Determine the (X, Y) coordinate at the center of the cell enclosing the given text.  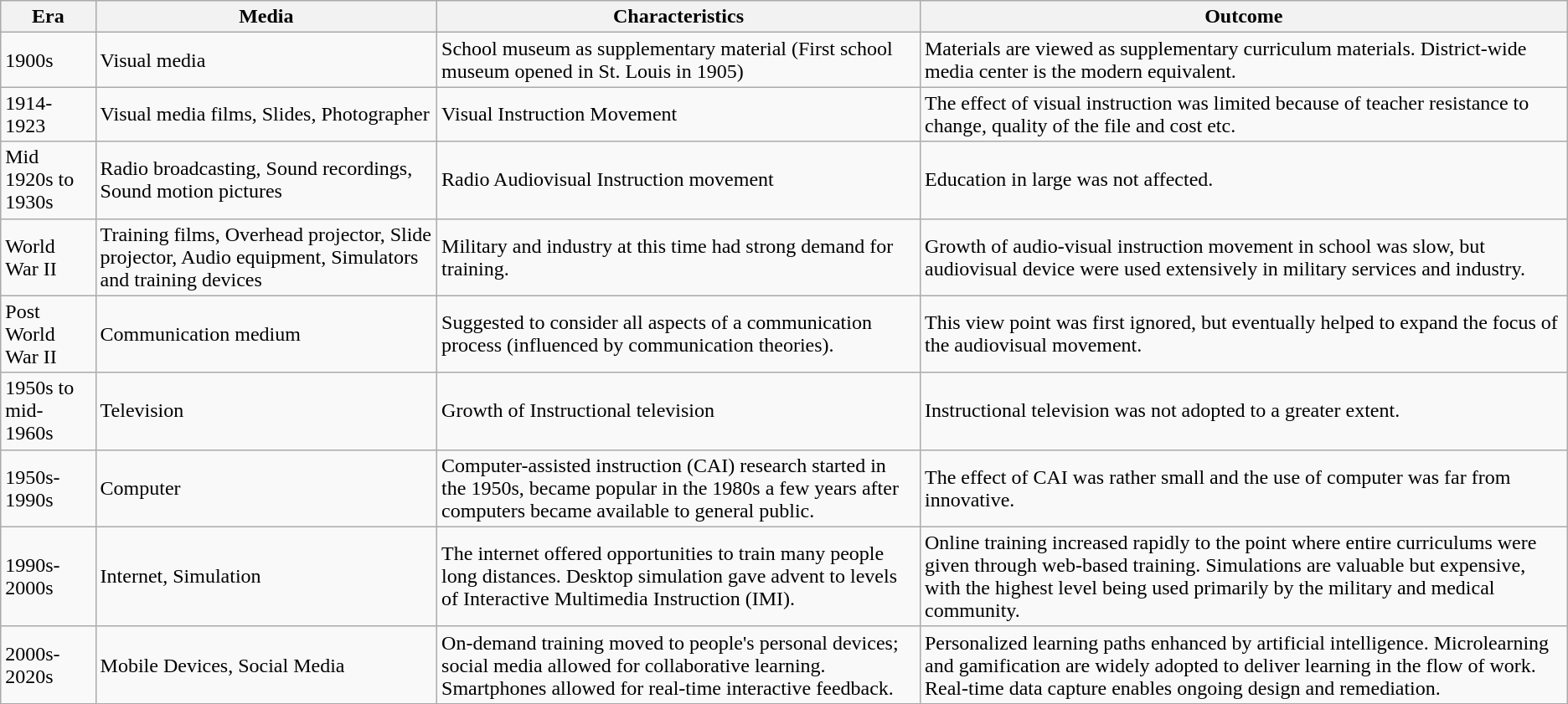
2000s-2020s (49, 665)
Media (266, 17)
The effect of visual instruction was limited because of teacher resistance to change, quality of the file and cost etc. (1243, 114)
Training films, Overhead projector, Slide projector, Audio equipment, Simulators and training devices (266, 257)
Mobile Devices, Social Media (266, 665)
Suggested to consider all aspects of a communication process (influenced by communication theories). (678, 334)
The effect of CAI was rather small and the use of computer was far from innovative. (1243, 488)
This view point was first ignored, but eventually helped to expand the focus of the audiovisual movement. (1243, 334)
1950s to mid-1960s (49, 411)
1950s-1990s (49, 488)
1990s-2000s (49, 576)
Instructional television was not adopted to a greater extent. (1243, 411)
Communication medium (266, 334)
Visual Instruction Movement (678, 114)
School museum as supplementary material (First school museum opened in St. Louis in 1905) (678, 60)
Materials are viewed as supplementary curriculum materials. District-wide media center is the modern equivalent. (1243, 60)
Television (266, 411)
World War II (49, 257)
Visual media (266, 60)
Era (49, 17)
Growth of audio-visual instruction movement in school was slow, but audiovisual device were used extensively in military services and industry. (1243, 257)
Education in large was not affected. (1243, 180)
Outcome (1243, 17)
Characteristics (678, 17)
Radio broadcasting, Sound recordings, Sound motion pictures (266, 180)
Military and industry at this time had strong demand for training. (678, 257)
Computer (266, 488)
Mid 1920s to 1930s (49, 180)
Growth of Instructional television (678, 411)
Internet, Simulation (266, 576)
Radio Audiovisual Instruction movement (678, 180)
Post World War II (49, 334)
1900s (49, 60)
1914-1923 (49, 114)
Visual media films, Slides, Photographer (266, 114)
